From the cell containing the given text, extract its center point as (X, Y) coordinate. 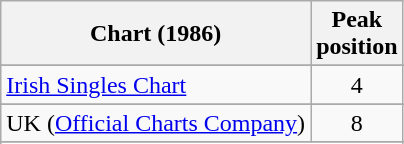
4 (357, 85)
8 (357, 123)
Chart (1986) (156, 34)
Irish Singles Chart (156, 85)
Peakposition (357, 34)
UK (Official Charts Company) (156, 123)
